Find where the given text appears and provide that cell's center as (x, y) coordinate. 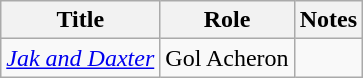
Jak and Daxter (80, 58)
Gol Acheron (227, 58)
Title (80, 20)
Notes (328, 20)
Role (227, 20)
